Detect which cell encompasses the target text, then output its (X, Y) center coordinate. 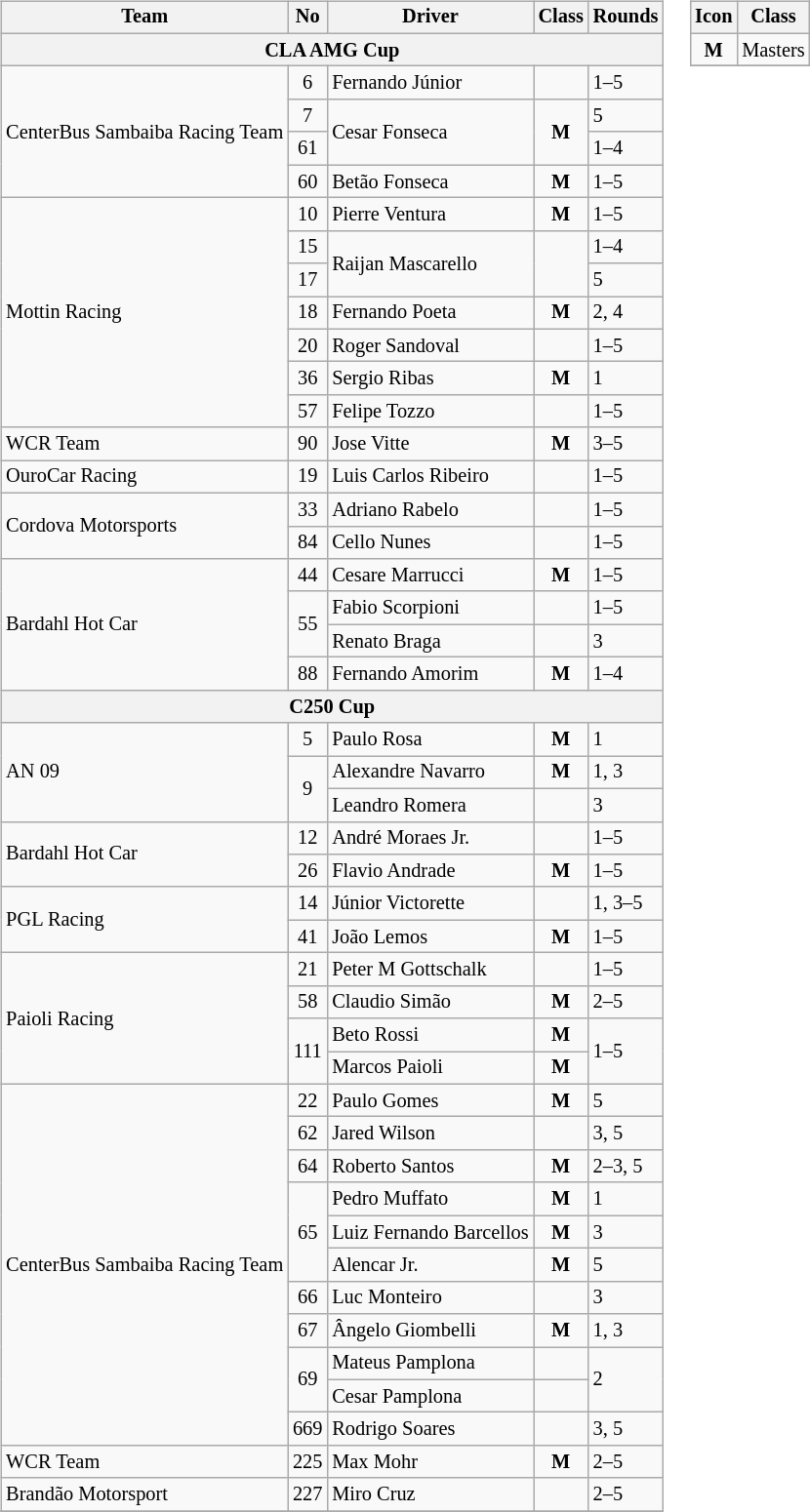
PGL Racing (144, 919)
90 (307, 444)
7 (307, 116)
Claudio Simão (429, 1002)
66 (307, 1297)
26 (307, 871)
Miro Cruz (429, 1494)
33 (307, 509)
Flavio Andrade (429, 871)
58 (307, 1002)
Jose Vitte (429, 444)
Cesar Fonseca (429, 133)
Júnior Victorette (429, 903)
Fabio Scorpioni (429, 608)
Luc Monteiro (429, 1297)
André Moraes Jr. (429, 838)
2 (627, 1379)
18 (307, 313)
Driver (429, 18)
Felipe Tozzo (429, 412)
227 (307, 1494)
João Lemos (429, 936)
88 (307, 674)
10 (307, 215)
12 (307, 838)
C250 Cup (332, 706)
15 (307, 247)
67 (307, 1331)
65 (307, 1231)
Pedro Muffato (429, 1199)
Luiz Fernando Barcellos (429, 1232)
Alencar Jr. (429, 1265)
Roberto Santos (429, 1167)
Betão Fonseca (429, 181)
Adriano Rabelo (429, 509)
6 (307, 83)
Marcos Paioli (429, 1068)
Paulo Gomes (429, 1100)
111 (307, 1052)
62 (307, 1134)
36 (307, 378)
9 (307, 788)
Roger Sandoval (429, 345)
Leandro Romera (429, 805)
61 (307, 148)
No (307, 18)
Max Mohr (429, 1462)
69 (307, 1379)
Rounds (627, 18)
Fernando Júnior (429, 83)
Rodrigo Soares (429, 1429)
Masters (773, 50)
Raijan Mascarello (429, 263)
3–5 (627, 444)
55 (307, 624)
225 (307, 1462)
OuroCar Racing (144, 477)
Ângelo Giombelli (429, 1331)
CLA AMG Cup (332, 50)
21 (307, 970)
Fernando Poeta (429, 313)
84 (307, 542)
Luis Carlos Ribeiro (429, 477)
Cesare Marrucci (429, 576)
669 (307, 1429)
Peter M Gottschalk (429, 970)
14 (307, 903)
AN 09 (144, 773)
Cordova Motorsports (144, 525)
Cello Nunes (429, 542)
44 (307, 576)
64 (307, 1167)
Pierre Ventura (429, 215)
Icon (713, 18)
19 (307, 477)
17 (307, 280)
Beto Rossi (429, 1035)
2, 4 (627, 313)
Paioli Racing (144, 1018)
Jared Wilson (429, 1134)
22 (307, 1100)
Sergio Ribas (429, 378)
20 (307, 345)
41 (307, 936)
Cesar Pamplona (429, 1396)
Alexandre Navarro (429, 773)
Renato Braga (429, 641)
2–3, 5 (627, 1167)
Fernando Amorim (429, 674)
Mottin Racing (144, 313)
Brandão Motorsport (144, 1494)
57 (307, 412)
60 (307, 181)
1, 3–5 (627, 903)
Team (144, 18)
Paulo Rosa (429, 739)
Mateus Pamplona (429, 1364)
